Extract the [X, Y] coordinate from the center of the cell holding the provided text.  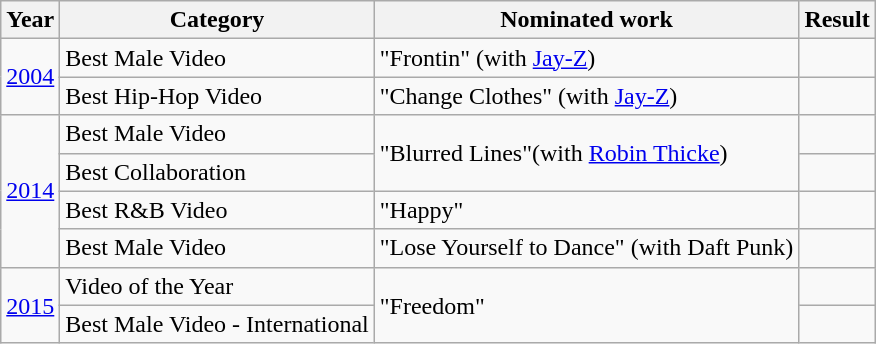
2014 [30, 191]
"Freedom" [586, 305]
Category [217, 20]
2015 [30, 305]
"Frontin" (with Jay-Z) [586, 58]
Result [837, 20]
"Lose Yourself to Dance" (with Daft Punk) [586, 248]
Nominated work [586, 20]
Best Male Video - International [217, 324]
"Blurred Lines"(with Robin Thicke) [586, 153]
Year [30, 20]
"Change Clothes" (with Jay-Z) [586, 96]
Best R&B Video [217, 210]
Video of the Year [217, 286]
"Happy" [586, 210]
Best Collaboration [217, 172]
Best Hip-Hop Video [217, 96]
2004 [30, 77]
